Provide the [X, Y] coordinate of the cell's center where the given text is located.  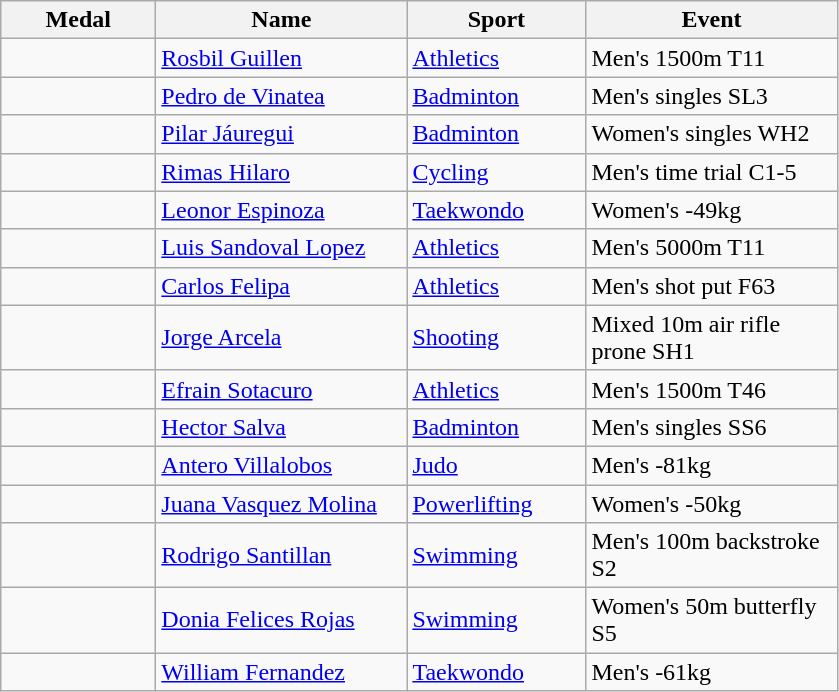
Women's singles WH2 [712, 134]
Pilar Jáuregui [282, 134]
Cycling [496, 172]
Pedro de Vinatea [282, 96]
Jorge Arcela [282, 338]
Men's 5000m T11 [712, 248]
Men's 1500m T46 [712, 389]
Men's 1500m T11 [712, 58]
Sport [496, 20]
Luis Sandoval Lopez [282, 248]
Juana Vasquez Molina [282, 503]
Men's singles SS6 [712, 427]
Men's -81kg [712, 465]
Powerlifting [496, 503]
Mixed 10m air rifle prone SH1 [712, 338]
Donia Felices Rojas [282, 620]
Medal [78, 20]
Hector Salva [282, 427]
Efrain Sotacuro [282, 389]
Men's -61kg [712, 672]
Men's singles SL3 [712, 96]
Name [282, 20]
Men's 100m backstroke S2 [712, 556]
Rosbil Guillen [282, 58]
Judo [496, 465]
Women's -50kg [712, 503]
Leonor Espinoza [282, 210]
Men's shot put F63 [712, 286]
Rimas Hilaro [282, 172]
Rodrigo Santillan [282, 556]
Event [712, 20]
Women's 50m butterfly S5 [712, 620]
William Fernandez [282, 672]
Women's -49kg [712, 210]
Antero Villalobos [282, 465]
Carlos Felipa [282, 286]
Men's time trial C1-5 [712, 172]
Shooting [496, 338]
